Identify which cell holds the provided text, then report its [X, Y] central coordinate. 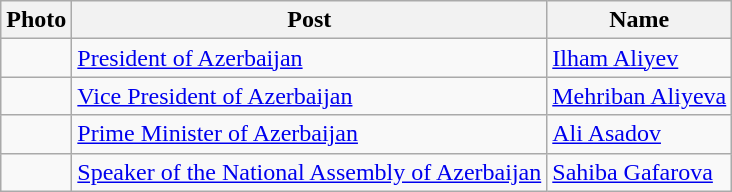
Sahiba Gafarova [640, 172]
Vice President of Azerbaijan [310, 96]
Post [310, 20]
Ilham Aliyev [640, 58]
Name [640, 20]
Ali Asadov [640, 134]
Photo [36, 20]
Speaker of the National Assembly of Azerbaijan [310, 172]
Prime Minister of Azerbaijan [310, 134]
President of Azerbaijan [310, 58]
Mehriban Aliyeva [640, 96]
